Pinpoint the cell where the given text exists, returning its [x, y] midpoint coordinate. 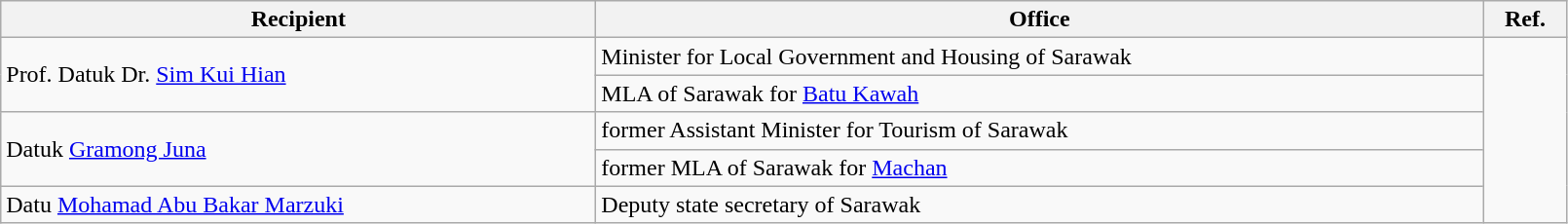
Prof. Datuk Dr. Sim Kui Hian [298, 75]
Ref. [1525, 19]
Office [1040, 19]
Datu Mohamad Abu Bakar Marzuki [298, 205]
Recipient [298, 19]
Datuk Gramong Juna [298, 149]
MLA of Sarawak for Batu Kawah [1040, 93]
Deputy state secretary of Sarawak [1040, 205]
former MLA of Sarawak for Machan [1040, 168]
former Assistant Minister for Tourism of Sarawak [1040, 131]
Minister for Local Government and Housing of Sarawak [1040, 56]
